Return (X, Y) of the center of cell containing provided text 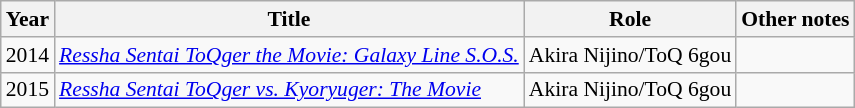
Other notes (795, 19)
2015 (28, 90)
Title (289, 19)
2014 (28, 55)
Year (28, 19)
Ressha Sentai ToQger vs. Kyoryuger: The Movie (289, 90)
Role (630, 19)
Ressha Sentai ToQger the Movie: Galaxy Line S.O.S. (289, 55)
